Find where the given text appears and provide that cell's center as (x, y) coordinate. 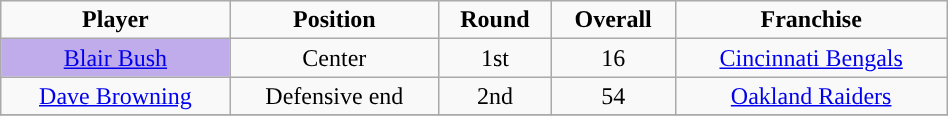
Overall (613, 20)
Franchise (811, 20)
54 (613, 96)
1st (496, 58)
Player (116, 20)
Cincinnati Bengals (811, 58)
Defensive end (334, 96)
Center (334, 58)
16 (613, 58)
Position (334, 20)
Oakland Raiders (811, 96)
Blair Bush (116, 58)
Round (496, 20)
Dave Browning (116, 96)
2nd (496, 96)
